Detect which cell encompasses the target text, then output its (X, Y) center coordinate. 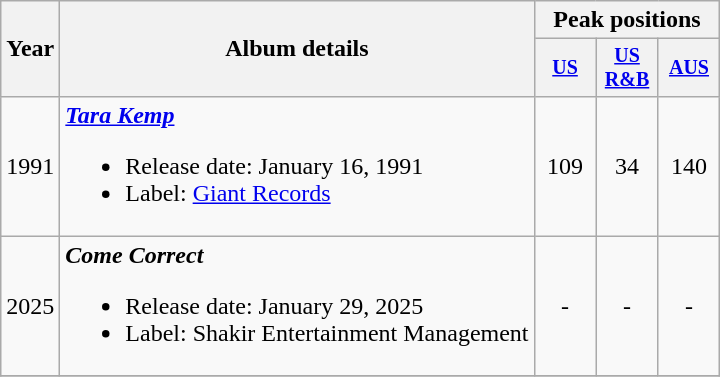
Come CorrectRelease date: January 29, 2025Label: Shakir Entertainment Management (297, 306)
AUS (689, 68)
Album details (297, 49)
USR&B (627, 68)
1991 (30, 166)
109 (565, 166)
2025 (30, 306)
Peak positions (627, 20)
34 (627, 166)
Tara KempRelease date: January 16, 1991Label: Giant Records (297, 166)
Year (30, 49)
140 (689, 166)
US (565, 68)
